Detect which cell encompasses the target text, then output its (x, y) center coordinate. 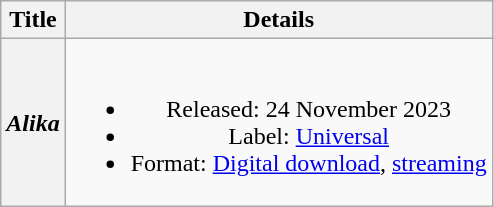
Title (33, 20)
Details (278, 20)
Released: 24 November 2023Label: UniversalFormat: Digital download, streaming (278, 122)
Alika (33, 122)
